Determine the (x, y) coordinate at the center of the cell enclosing the given text.  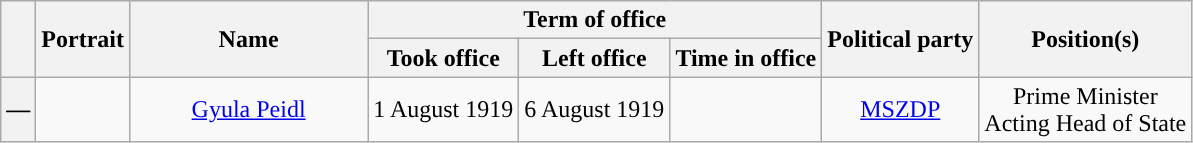
Portrait (83, 39)
6 August 1919 (594, 110)
Took office (444, 58)
1 August 1919 (444, 110)
Left office (594, 58)
MSZDP (900, 110)
Name (248, 39)
Gyula Peidl (248, 110)
Political party (900, 39)
Term of office (595, 20)
Time in office (746, 58)
Prime MinisterActing Head of State (1086, 110)
— (18, 110)
Position(s) (1086, 39)
